Provide the [X, Y] coordinate of the cell's center where the given text is located.  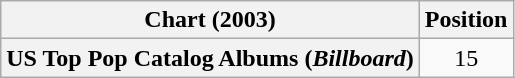
15 [466, 58]
US Top Pop Catalog Albums (Billboard) [210, 58]
Chart (2003) [210, 20]
Position [466, 20]
